Pinpoint the cell where the given text exists, returning its [x, y] midpoint coordinate. 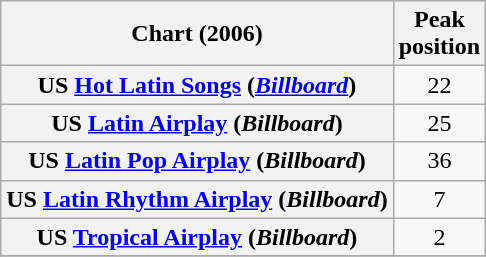
US Hot Latin Songs (Billboard) [197, 85]
US Latin Airplay (Billboard) [197, 123]
2 [439, 237]
US Latin Rhythm Airplay (Billboard) [197, 199]
25 [439, 123]
36 [439, 161]
US Latin Pop Airplay (Billboard) [197, 161]
22 [439, 85]
Peakposition [439, 34]
US Tropical Airplay (Billboard) [197, 237]
7 [439, 199]
Chart (2006) [197, 34]
